Provide the (x, y) coordinate of the cell's center where the given text is located.  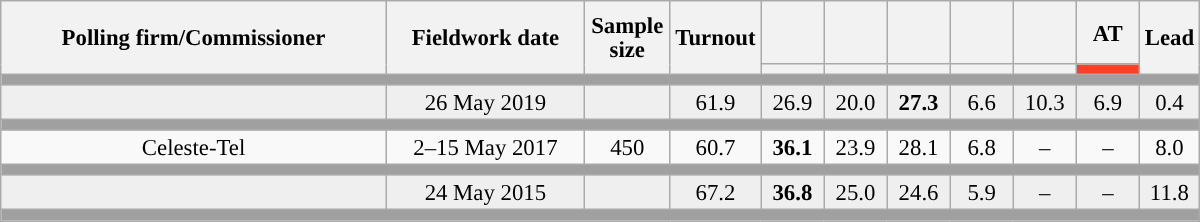
Lead (1169, 38)
36.1 (792, 148)
Polling firm/Commissioner (194, 38)
6.8 (982, 148)
Turnout (716, 38)
36.8 (792, 194)
6.6 (982, 102)
60.7 (716, 148)
10.3 (1044, 102)
450 (627, 148)
20.0 (856, 102)
6.9 (1108, 102)
26.9 (792, 102)
67.2 (716, 194)
AT (1108, 32)
Celeste-Tel (194, 148)
24.6 (918, 194)
24 May 2015 (485, 194)
27.3 (918, 102)
5.9 (982, 194)
2–15 May 2017 (485, 148)
8.0 (1169, 148)
28.1 (918, 148)
23.9 (856, 148)
11.8 (1169, 194)
Fieldwork date (485, 38)
25.0 (856, 194)
0.4 (1169, 102)
26 May 2019 (485, 102)
61.9 (716, 102)
Sample size (627, 38)
